Scan for the cell matching the given text and deliver its [x, y] coordinate at center. 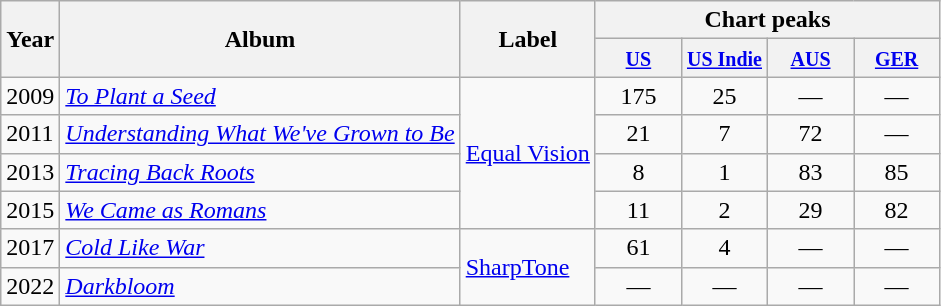
11 [638, 210]
Equal Vision [528, 153]
We Came as Romans [260, 210]
8 [638, 172]
Album [260, 39]
GER [897, 58]
7 [724, 134]
Cold Like War [260, 248]
2009 [30, 96]
2013 [30, 172]
85 [897, 172]
61 [638, 248]
Year [30, 39]
1 [724, 172]
21 [638, 134]
4 [724, 248]
82 [897, 210]
Understanding What We've Grown to Be [260, 134]
Darkbloom [260, 286]
2015 [30, 210]
Chart peaks [767, 20]
SharpTone [528, 267]
Label [528, 39]
175 [638, 96]
72 [811, 134]
2022 [30, 286]
US Indie [724, 58]
83 [811, 172]
US [638, 58]
2 [724, 210]
29 [811, 210]
2017 [30, 248]
2011 [30, 134]
Tracing Back Roots [260, 172]
25 [724, 96]
To Plant a Seed [260, 96]
AUS [811, 58]
